Identify which cell holds the provided text, then report its (x, y) central coordinate. 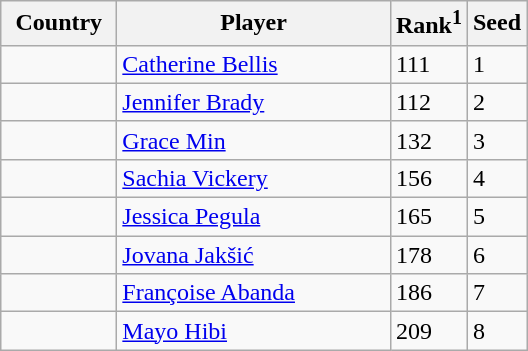
Françoise Abanda (254, 293)
Jovana Jakšić (254, 255)
4 (496, 178)
Country (59, 24)
6 (496, 255)
Mayo Hibi (254, 331)
8 (496, 331)
3 (496, 140)
2 (496, 102)
132 (428, 140)
Player (254, 24)
Catherine Bellis (254, 64)
112 (428, 102)
5 (496, 217)
Jessica Pegula (254, 217)
111 (428, 64)
Rank1 (428, 24)
165 (428, 217)
156 (428, 178)
Seed (496, 24)
186 (428, 293)
209 (428, 331)
Sachia Vickery (254, 178)
Grace Min (254, 140)
1 (496, 64)
178 (428, 255)
Jennifer Brady (254, 102)
7 (496, 293)
